Extract the [X, Y] coordinate from the center of the cell holding the provided text.  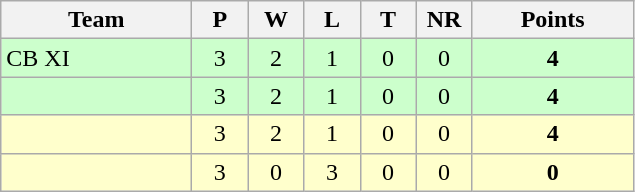
T [388, 20]
W [276, 20]
CB XI [96, 58]
Points [552, 20]
Team [96, 20]
P [220, 20]
NR [444, 20]
L [332, 20]
